Detect which cell encompasses the target text, then output its (x, y) center coordinate. 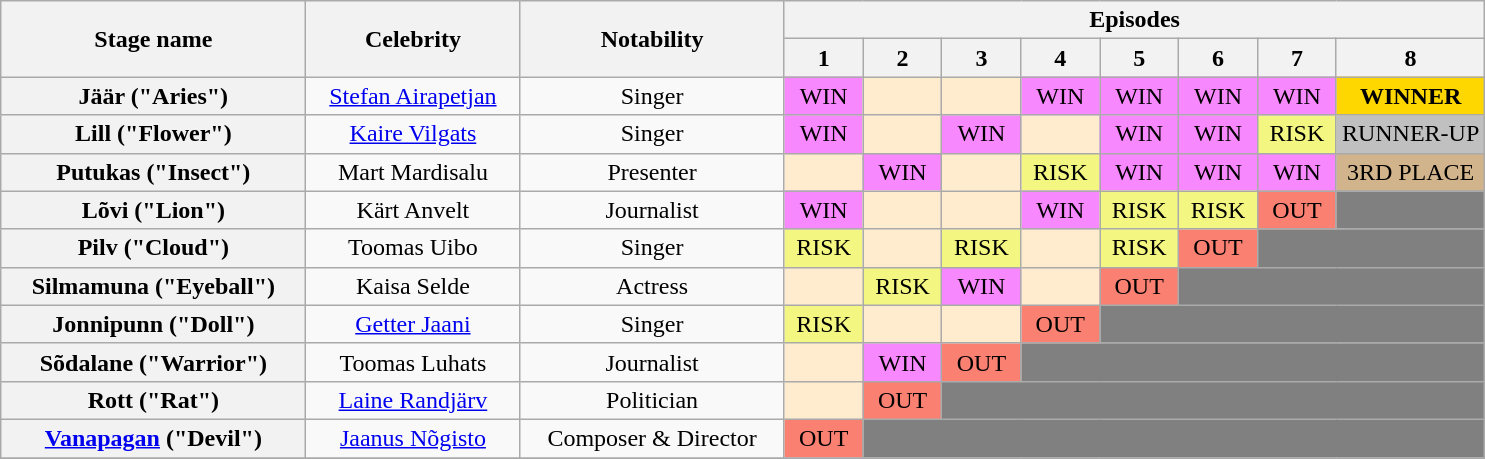
Celebrity (413, 39)
Pilv ("Cloud") (154, 248)
Actress (652, 286)
Stefan Airapetjan (413, 96)
Putukas ("Insect") (154, 172)
8 (1410, 58)
Mart Mardisalu (413, 172)
3 (982, 58)
Presenter (652, 172)
Lõvi ("Lion") (154, 210)
Jäär ("Aries") (154, 96)
4 (1060, 58)
Kaisa Selde (413, 286)
5 (1140, 58)
Notability (652, 39)
Vanapagan ("Devil") (154, 438)
Rott ("Rat") (154, 400)
Silmamuna ("Eyeball") (154, 286)
1 (824, 58)
6 (1218, 58)
7 (1296, 58)
Stage name (154, 39)
Kärt Anvelt (413, 210)
Lill ("Flower") (154, 134)
Composer & Director (652, 438)
Toomas Luhats (413, 362)
Episodes (1134, 20)
2 (902, 58)
Laine Randjärv (413, 400)
Toomas Uibo (413, 248)
Getter Jaani (413, 324)
WINNER (1410, 96)
Politician (652, 400)
Kaire Vilgats (413, 134)
RUNNER-UP (1410, 134)
Jonnipunn ("Doll") (154, 324)
3RD PLACE (1410, 172)
Jaanus Nõgisto (413, 438)
Sõdalane ("Warrior") (154, 362)
